Identify which cell holds the provided text, then report its [x, y] central coordinate. 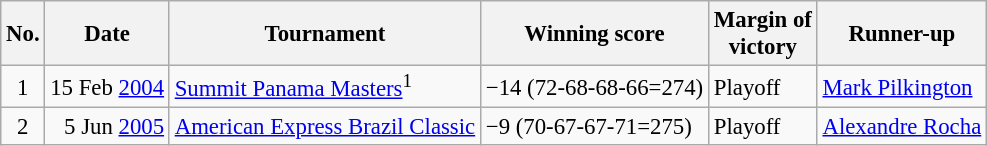
15 Feb 2004 [107, 87]
Runner-up [902, 34]
Date [107, 34]
No. [23, 34]
Tournament [324, 34]
5 Jun 2005 [107, 127]
−14 (72-68-68-66=274) [594, 87]
Winning score [594, 34]
−9 (70-67-67-71=275) [594, 127]
1 [23, 87]
2 [23, 127]
Margin ofvictory [762, 34]
Alexandre Rocha [902, 127]
Mark Pilkington [902, 87]
Summit Panama Masters1 [324, 87]
American Express Brazil Classic [324, 127]
